Locate the cell with the specified text and output its (X, Y) center coordinate. 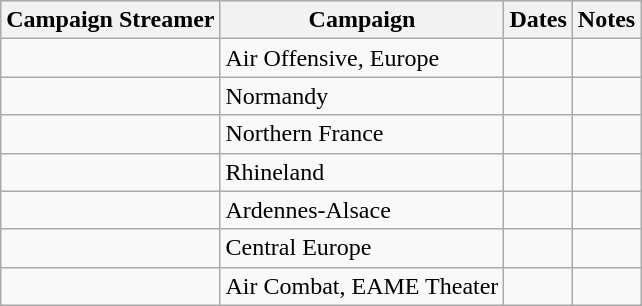
Dates (538, 20)
Rhineland (362, 172)
Ardennes-Alsace (362, 210)
Campaign (362, 20)
Air Offensive, Europe (362, 58)
Notes (606, 20)
Normandy (362, 96)
Central Europe (362, 248)
Northern France (362, 134)
Campaign Streamer (110, 20)
Air Combat, EAME Theater (362, 286)
